Scan for the cell matching the given text and deliver its [x, y] coordinate at center. 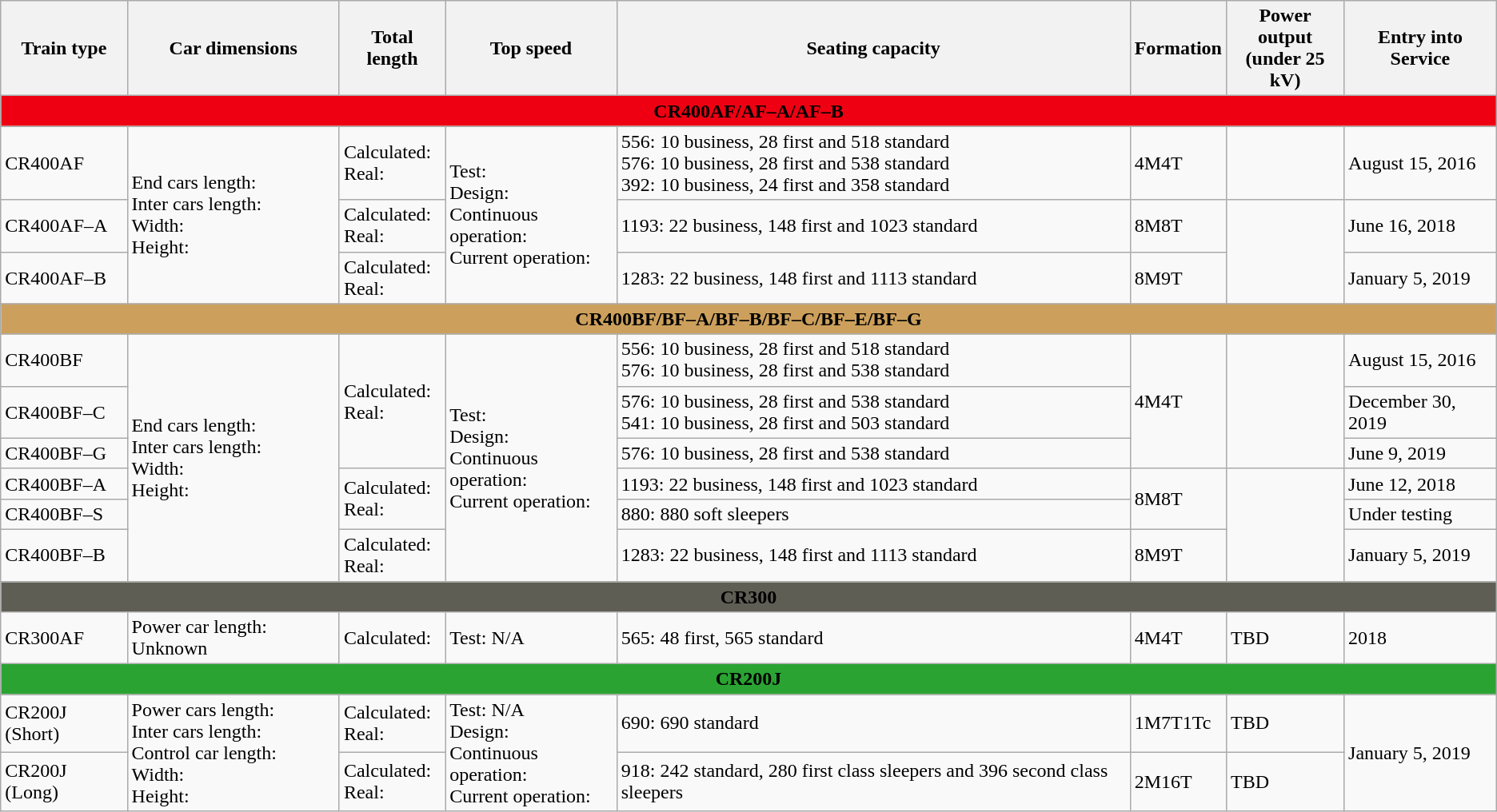
Car dimensions [234, 48]
Total length [392, 48]
Entry into Service [1420, 48]
CR400BF–A [64, 484]
Top speed [531, 48]
CR400BF [64, 360]
CR200J (Long) [64, 782]
CR400AF–B [64, 278]
CR400BF–S [64, 514]
880: 880 soft sleepers [873, 514]
918: 242 standard, 280 first class sleepers and 396 second class sleepers [873, 782]
Power output(under 25 kV) [1284, 48]
690: 690 standard [873, 724]
CR400AF [64, 163]
2M16T [1178, 782]
576: 10 business, 28 first and 538 standard541: 10 business, 28 first and 503 standard [873, 412]
2018 [1420, 638]
CR300 [748, 597]
CR400BF/BF–A/BF–B/BF–C/BF–E/BF–G [748, 319]
556: 10 business, 28 first and 518 standard576: 10 business, 28 first and 538 standard392: 10 business, 24 first and 358 standard [873, 163]
Under testing [1420, 514]
December 30, 2019 [1420, 412]
June 16, 2018 [1420, 225]
CR400AF/AF–A/AF–B [748, 111]
CR400AF–A [64, 225]
CR200J (Short) [64, 724]
Train type [64, 48]
565: 48 first, 565 standard [873, 638]
CR200J [748, 679]
Power cars length: Inter cars length: Control car length: Width: Height: [234, 753]
June 9, 2019 [1420, 453]
Seating capacity [873, 48]
CR400BF–B [64, 555]
576: 10 business, 28 first and 538 standard [873, 453]
CR300AF [64, 638]
June 12, 2018 [1420, 484]
Test: N/A [531, 638]
Calculated: [392, 638]
Test: N/ADesign: Continuous operation: Current operation: [531, 753]
CR400BF–G [64, 453]
Power car length: Unknown [234, 638]
1M7T1Tc [1178, 724]
556: 10 business, 28 first and 518 standard576: 10 business, 28 first and 538 standard [873, 360]
CR400BF–C [64, 412]
Formation [1178, 48]
